Locate the cell with the specified text and output its (X, Y) center coordinate. 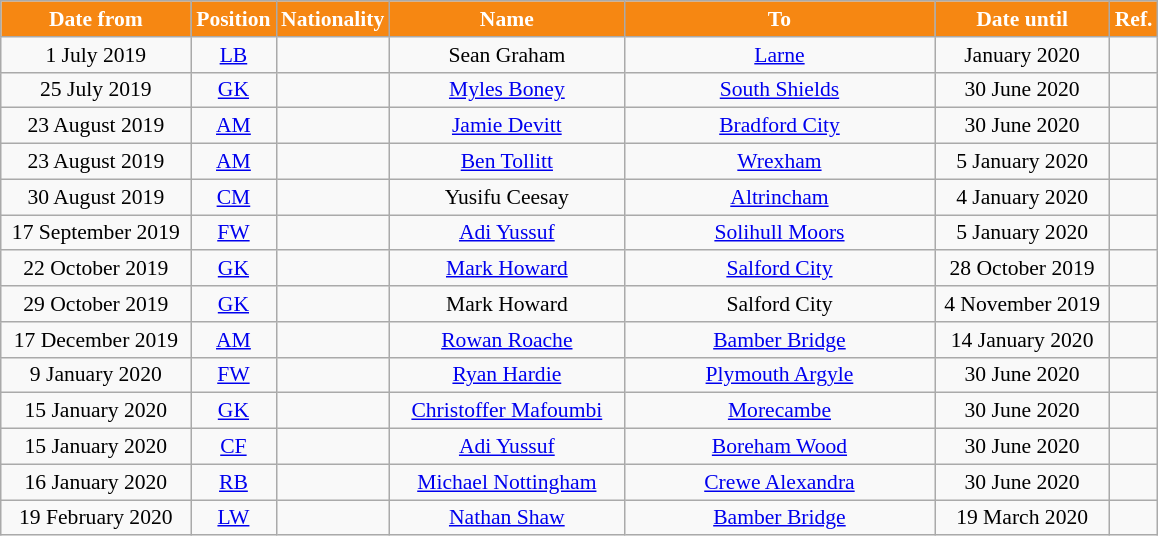
1 July 2019 (96, 55)
19 March 2020 (1022, 518)
Solihull Moors (779, 233)
Christoffer Mafoumbi (506, 411)
To (779, 19)
Rowan Roache (506, 340)
Crewe Alexandra (779, 482)
Nationality (332, 19)
Bradford City (779, 126)
Sean Graham (506, 55)
Date from (96, 19)
29 October 2019 (96, 304)
Ryan Hardie (506, 375)
16 January 2020 (96, 482)
Michael Nottingham (506, 482)
Ben Tollitt (506, 162)
Wrexham (779, 162)
17 December 2019 (96, 340)
Position (234, 19)
22 October 2019 (96, 269)
Plymouth Argyle (779, 375)
Name (506, 19)
Nathan Shaw (506, 518)
LB (234, 55)
4 January 2020 (1022, 197)
South Shields (779, 90)
Yusifu Ceesay (506, 197)
LW (234, 518)
30 August 2019 (96, 197)
17 September 2019 (96, 233)
CF (234, 447)
CM (234, 197)
4 November 2019 (1022, 304)
Altrincham (779, 197)
RB (234, 482)
14 January 2020 (1022, 340)
Morecambe (779, 411)
28 October 2019 (1022, 269)
19 February 2020 (96, 518)
Myles Boney (506, 90)
January 2020 (1022, 55)
Larne (779, 55)
Ref. (1134, 19)
25 July 2019 (96, 90)
Boreham Wood (779, 447)
Date until (1022, 19)
9 January 2020 (96, 375)
Jamie Devitt (506, 126)
